Return (X, Y) of the center of cell containing provided text 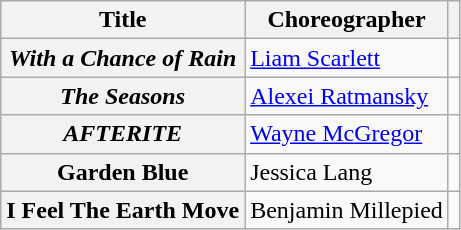
Liam Scarlett (347, 58)
With a Chance of Rain (123, 58)
AFTERITE (123, 134)
Title (123, 20)
Jessica Lang (347, 172)
Alexei Ratmansky (347, 96)
Wayne McGregor (347, 134)
I Feel The Earth Move (123, 210)
Garden Blue (123, 172)
Benjamin Millepied (347, 210)
The Seasons (123, 96)
Choreographer (347, 20)
